Extract the (x, y) coordinate from the center of the cell holding the provided text.  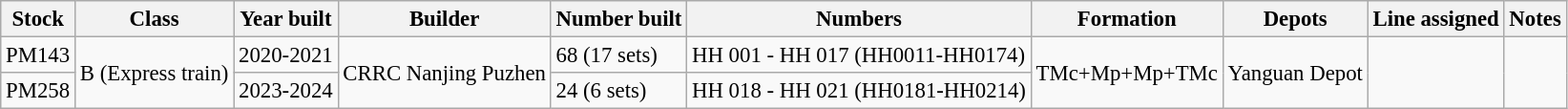
2023-2024 (286, 91)
68 (17 sets) (618, 55)
Numbers (859, 19)
Line assigned (1435, 19)
2020-2021 (286, 55)
Notes (1535, 19)
B (Express train) (154, 73)
Builder (445, 19)
Formation (1126, 19)
PM258 (38, 91)
HH 001 - HH 017 (HH0011-HH0174) (859, 55)
HH 018 - HH 021 (HH0181-HH0214) (859, 91)
Number built (618, 19)
24 (6 sets) (618, 91)
PM143 (38, 55)
TMc+Mp+Mp+TMc (1126, 73)
Yanguan Depot (1295, 73)
Stock (38, 19)
Depots (1295, 19)
Year built (286, 19)
CRRC Nanjing Puzhen (445, 73)
Class (154, 19)
